Scan for the cell matching the given text and deliver its (X, Y) coordinate at center. 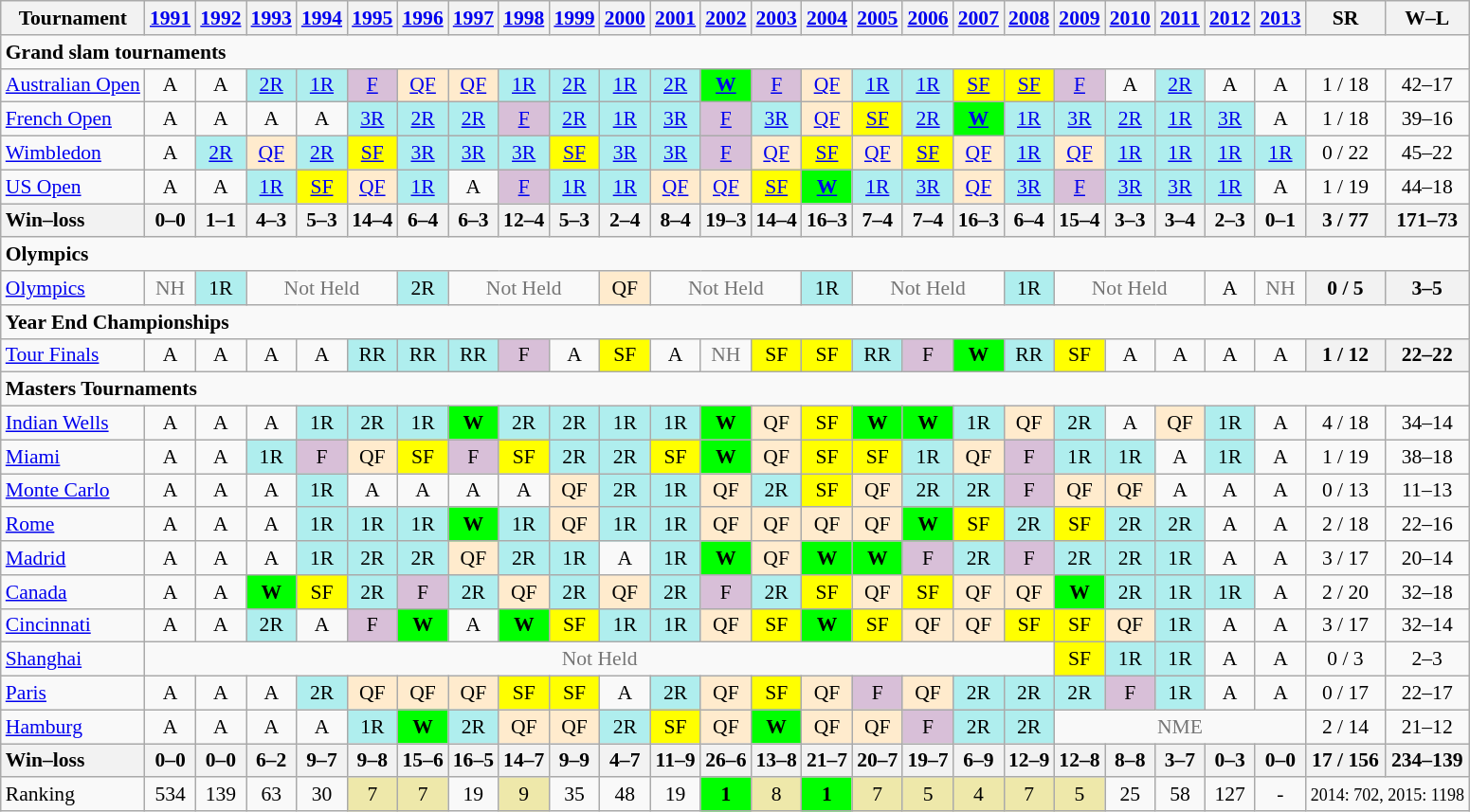
3–5 (1427, 288)
2012 (1230, 18)
19–7 (927, 761)
3–7 (1180, 761)
32–18 (1427, 592)
1996 (423, 18)
1991 (171, 18)
US Open (73, 187)
127 (1230, 795)
3–3 (1130, 221)
8–8 (1130, 761)
8 (777, 795)
Shanghai (73, 659)
6–9 (978, 761)
6–3 (474, 221)
42–17 (1427, 85)
3–4 (1180, 221)
22–17 (1427, 694)
Cincinnati (73, 625)
Hamburg (73, 727)
20–14 (1427, 558)
25 (1130, 795)
Australian Open (73, 85)
Tour Finals (73, 355)
12–4 (523, 221)
4–7 (626, 761)
22–22 (1427, 355)
3 / 77 (1346, 221)
W–L (1427, 18)
14–7 (523, 761)
19–3 (726, 221)
17 / 156 (1346, 761)
Indian Wells (73, 424)
0–3 (1230, 761)
58 (1180, 795)
French Open (73, 119)
26–6 (726, 761)
171–73 (1427, 221)
8–4 (675, 221)
Monte Carlo (73, 491)
0 / 22 (1346, 153)
Tournament (73, 18)
Ranking (73, 795)
2009 (1079, 18)
SR (1346, 18)
Masters Tournaments (735, 389)
0 / 17 (1346, 694)
534 (171, 795)
2002 (726, 18)
16–5 (474, 761)
35 (574, 795)
1999 (574, 18)
4–3 (271, 221)
12–8 (1079, 761)
1–1 (220, 221)
6–2 (271, 761)
11–13 (1427, 491)
0 / 3 (1346, 659)
2003 (777, 18)
1995 (372, 18)
12–9 (1029, 761)
39–16 (1427, 119)
30 (322, 795)
Year End Championships (735, 322)
1993 (271, 18)
2010 (1130, 18)
1 / 12 (1346, 355)
48 (626, 795)
1997 (474, 18)
38–18 (1427, 457)
Wimbledon (73, 153)
2 / 20 (1346, 592)
2006 (927, 18)
2008 (1029, 18)
234–139 (1427, 761)
22–16 (1427, 525)
4 / 18 (1346, 424)
1994 (322, 18)
11–9 (675, 761)
NME (1179, 727)
1992 (220, 18)
Rome (73, 525)
2001 (675, 18)
34–14 (1427, 424)
Canada (73, 592)
2000 (626, 18)
45–22 (1427, 153)
2 / 18 (1346, 525)
- (1279, 795)
9–9 (574, 761)
Madrid (73, 558)
9–7 (322, 761)
0 / 5 (1346, 288)
0 / 13 (1346, 491)
9–8 (372, 761)
2014: 702, 2015: 1198 (1388, 795)
1998 (523, 18)
21–7 (826, 761)
2011 (1180, 18)
4 (978, 795)
0–1 (1279, 221)
2 / 14 (1346, 727)
15–6 (423, 761)
63 (271, 795)
2007 (978, 18)
2004 (826, 18)
32–14 (1427, 625)
2013 (1279, 18)
20–7 (878, 761)
139 (220, 795)
9 (523, 795)
2005 (878, 18)
Paris (73, 694)
Miami (73, 457)
21–12 (1427, 727)
Grand slam tournaments (735, 52)
2–4 (626, 221)
13–8 (777, 761)
44–18 (1427, 187)
15–4 (1079, 221)
